Identify which cell holds the provided text, then report its (X, Y) central coordinate. 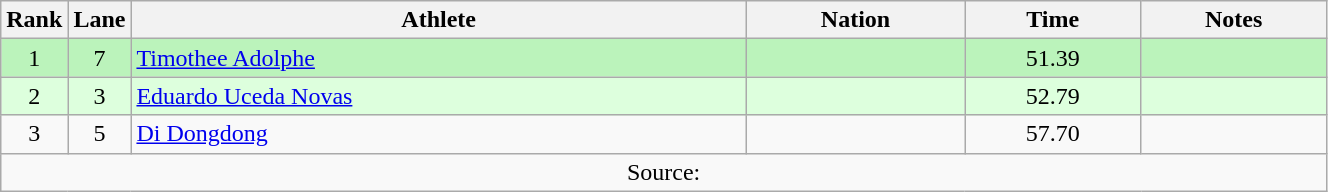
52.79 (1053, 96)
2 (34, 96)
51.39 (1053, 58)
Athlete (439, 20)
Notes (1234, 20)
Eduardo Uceda Novas (439, 96)
57.70 (1053, 134)
7 (100, 58)
Time (1053, 20)
Di Dongdong (439, 134)
Timothee Adolphe (439, 58)
5 (100, 134)
1 (34, 58)
Source: (664, 172)
Nation (855, 20)
Rank (34, 20)
Lane (100, 20)
